Return (X, Y) of the center of cell containing provided text 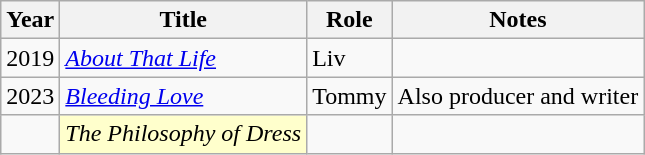
Also producer and writer (518, 96)
2019 (30, 58)
Liv (350, 58)
Title (184, 20)
Tommy (350, 96)
Bleeding Love (184, 96)
Role (350, 20)
About That Life (184, 58)
Year (30, 20)
The Philosophy of Dress (184, 134)
Notes (518, 20)
2023 (30, 96)
